Extract the [x, y] coordinate from the center of the cell holding the provided text.  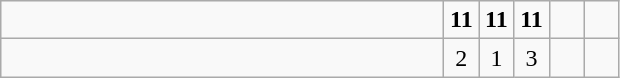
1 [496, 58]
2 [462, 58]
3 [532, 58]
